Return [X, Y] of the center of cell containing provided text 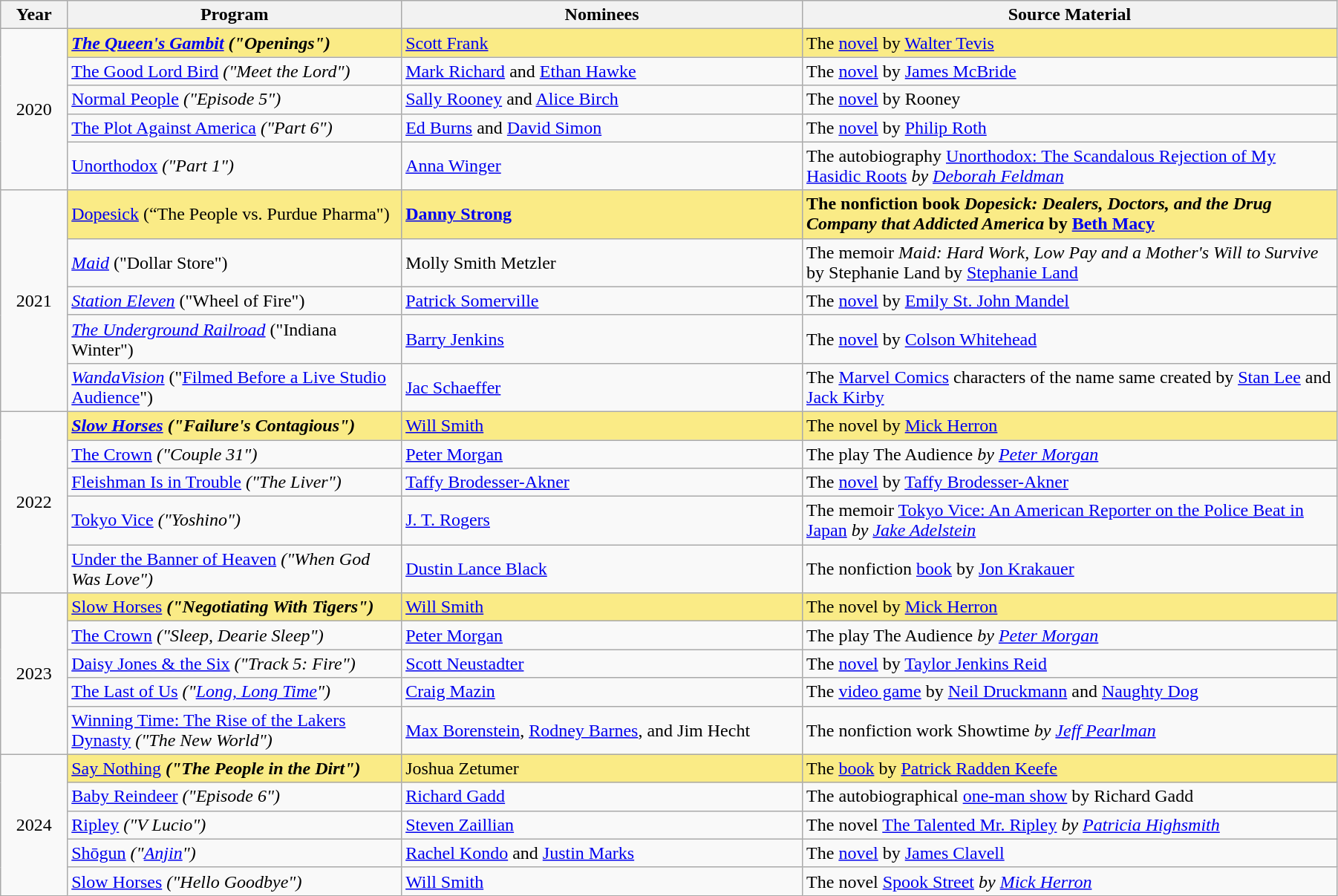
The nonfiction book by Jon Krakauer [1070, 569]
Taffy Brodesser-Akner [602, 483]
The Marvel Comics characters of the name same created by Stan Lee and Jack Kirby [1070, 387]
Jac Schaeffer [602, 387]
The nonfiction work Showtime by Jeff Pearlman [1070, 730]
The autobiography Unorthodox: The Scandalous Rejection of My Hasidic Roots by Deborah Feldman [1070, 166]
2023 [34, 674]
The video game by Neil Druckmann and Naughty Dog [1070, 692]
Year [34, 15]
The novel by Emily St. John Mandel [1070, 301]
Daisy Jones & the Six ("Track 5: Fire") [235, 664]
Mark Richard and Ethan Hawke [602, 71]
Scott Neustadter [602, 664]
The Last of Us ("Long, Long Time") [235, 692]
Slow Horses ("Negotiating With Tigers") [235, 607]
Max Borenstein, Rodney Barnes, and Jim Hecht [602, 730]
Barry Jenkins [602, 339]
The Plot Against America ("Part 6") [235, 128]
The novel by Taylor Jenkins Reid [1070, 664]
The book by Patrick Radden Keefe [1070, 768]
J. T. Rogers [602, 521]
Ripley ("V Lucio") [235, 825]
The Underground Railroad ("Indiana Winter") [235, 339]
Dopesick (“The People vs. Purdue Pharma") [235, 214]
Baby Reindeer ("Episode 6") [235, 797]
The Crown ("Sleep, Dearie Sleep") [235, 635]
2022 [34, 502]
Program [235, 15]
Craig Mazin [602, 692]
2020 [34, 110]
Maid ("Dollar Store") [235, 263]
Tokyo Vice ("Yoshino") [235, 521]
Anna Winger [602, 166]
Station Eleven ("Wheel of Fire") [235, 301]
The novel by Colson Whitehead [1070, 339]
Scott Frank [602, 43]
The Queen's Gambit ("Openings") [235, 43]
The novel Spook Street by Mick Herron [1070, 881]
Danny Strong [602, 214]
Steven Zaillian [602, 825]
Normal People ("Episode 5") [235, 99]
Nominees [602, 15]
Molly Smith Metzler [602, 263]
2024 [34, 825]
Source Material [1070, 15]
Sally Rooney and Alice Birch [602, 99]
2021 [34, 301]
Rachel Kondo and Justin Marks [602, 853]
The Good Lord Bird ("Meet the Lord") [235, 71]
The novel The Talented Mr. Ripley by Patricia Highsmith [1070, 825]
Slow Horses ("Hello Goodbye") [235, 881]
WandaVision ("Filmed Before a Live Studio Audience") [235, 387]
The memoir Maid: Hard Work, Low Pay and a Mother's Will to Survive by Stephanie Land by Stephanie Land [1070, 263]
Say Nothing ("The People in the Dirt") [235, 768]
The novel by James Clavell [1070, 853]
The nonfiction book Dopesick: Dealers, Doctors, and the Drug Company that Addicted America by Beth Macy [1070, 214]
The novel by Walter Tevis [1070, 43]
Under the Banner of Heaven ("When God Was Love") [235, 569]
Dustin Lance Black [602, 569]
Ed Burns and David Simon [602, 128]
Joshua Zetumer [602, 768]
Slow Horses ("Failure's Contagious") [235, 425]
The novel by Taffy Brodesser-Akner [1070, 483]
The novel by James McBride [1070, 71]
The novel by Philip Roth [1070, 128]
Winning Time: The Rise of the Lakers Dynasty ("The New World") [235, 730]
The autobiographical one-man show by Richard Gadd [1070, 797]
Shōgun ("Anjin") [235, 853]
The memoir Tokyo Vice: An American Reporter on the Police Beat in Japan by Jake Adelstein [1070, 521]
Patrick Somerville [602, 301]
Unorthodox ("Part 1") [235, 166]
Fleishman Is in Trouble ("The Liver") [235, 483]
The novel by Rooney [1070, 99]
Richard Gadd [602, 797]
The Crown ("Couple 31") [235, 454]
